Detect which cell encompasses the target text, then output its (x, y) center coordinate. 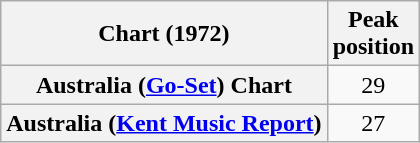
Chart (1972) (164, 34)
Peakposition (373, 34)
Australia (Go-Set) Chart (164, 85)
27 (373, 123)
29 (373, 85)
Australia (Kent Music Report) (164, 123)
